Extract the [X, Y] coordinate from the center of the cell holding the provided text.  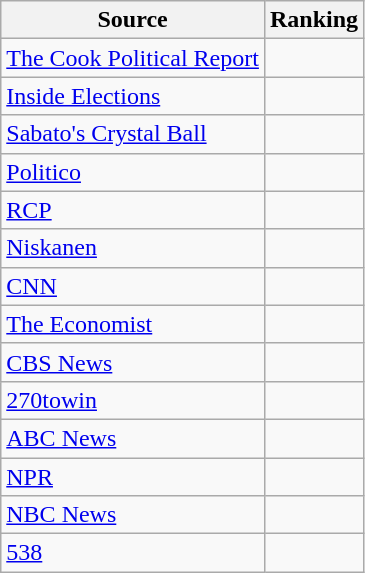
Source [133, 20]
The Economist [133, 324]
Niskanen [133, 248]
NBC News [133, 515]
RCP [133, 210]
Ranking [314, 20]
270towin [133, 400]
NPR [133, 477]
Politico [133, 172]
CBS News [133, 362]
538 [133, 553]
Sabato's Crystal Ball [133, 134]
CNN [133, 286]
ABC News [133, 438]
The Cook Political Report [133, 58]
Inside Elections [133, 96]
